Return (x, y) of the center of cell containing provided text 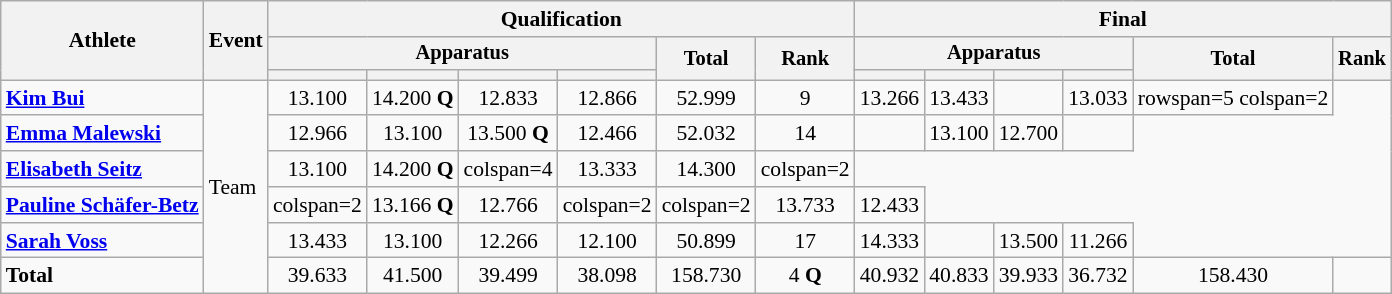
14 (806, 134)
Team (236, 187)
14.333 (890, 241)
12.700 (1028, 134)
41.500 (413, 276)
Pauline Schäfer-Betz (102, 205)
Final (1123, 19)
Elisabeth Seitz (102, 169)
13.333 (608, 169)
rowspan=5 colspan=2 (1234, 98)
39.633 (318, 276)
13.166 Q (413, 205)
36.732 (1098, 276)
158.730 (706, 276)
Sarah Voss (102, 241)
12.433 (890, 205)
14.300 (706, 169)
colspan=4 (508, 169)
52.032 (706, 134)
39.933 (1028, 276)
9 (806, 98)
13.500 Q (508, 134)
13.266 (890, 98)
12.466 (608, 134)
Kim Bui (102, 98)
40.833 (958, 276)
12.866 (608, 98)
4 Q (806, 276)
Qualification (562, 19)
12.100 (608, 241)
38.098 (608, 276)
13.033 (1098, 98)
12.833 (508, 98)
13.500 (1028, 241)
Event (236, 40)
17 (806, 241)
12.266 (508, 241)
39.499 (508, 276)
Athlete (102, 40)
40.932 (890, 276)
50.899 (706, 241)
12.766 (508, 205)
Emma Malewski (102, 134)
52.999 (706, 98)
13.733 (806, 205)
11.266 (1098, 241)
12.966 (318, 134)
158.430 (1234, 276)
